Detect which cell encompasses the target text, then output its (X, Y) center coordinate. 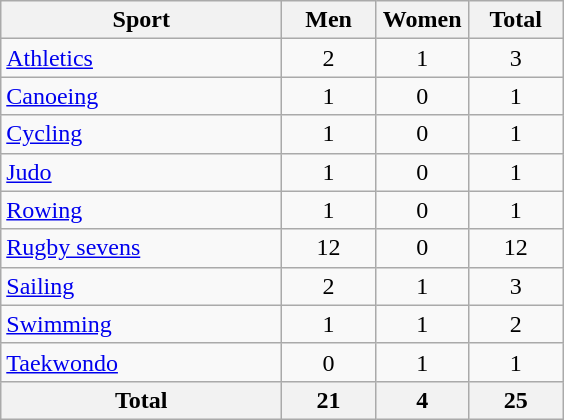
Swimming (142, 324)
Women (422, 20)
Taekwondo (142, 362)
Cycling (142, 134)
Sport (142, 20)
Judo (142, 172)
Canoeing (142, 96)
Rugby sevens (142, 248)
Men (329, 20)
Sailing (142, 286)
Rowing (142, 210)
Athletics (142, 58)
4 (422, 400)
21 (329, 400)
25 (516, 400)
